Extract the (x, y) coordinate from the center of the cell holding the provided text.  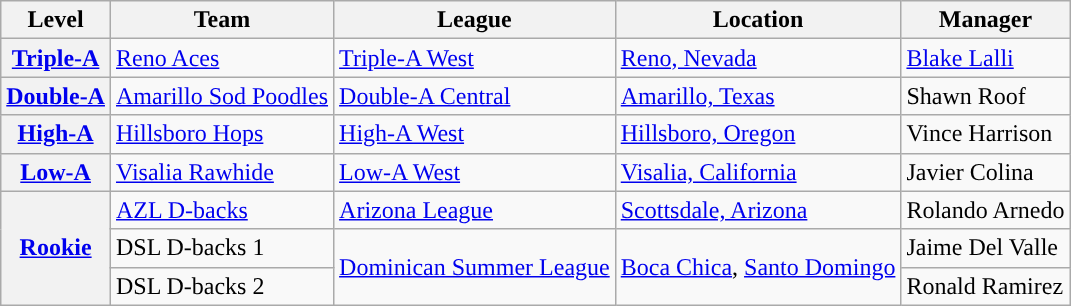
Amarillo Sod Poodles (222, 96)
Scottsdale, Arizona (758, 210)
Reno Aces (222, 58)
Triple-A West (475, 58)
AZL D-backs (222, 210)
Low-A (56, 172)
Level (56, 20)
League (475, 20)
Rolando Arnedo (986, 210)
Ronald Ramirez (986, 286)
High-A (56, 134)
Manager (986, 20)
Hillsboro Hops (222, 134)
Jaime Del Valle (986, 248)
Reno, Nevada (758, 58)
Dominican Summer League (475, 267)
Boca Chica, Santo Domingo (758, 267)
Triple-A (56, 58)
Javier Colina (986, 172)
Rookie (56, 248)
Shawn Roof (986, 96)
DSL D-backs 1 (222, 248)
Double-A Central (475, 96)
Vince Harrison (986, 134)
Amarillo, Texas (758, 96)
Hillsboro, Oregon (758, 134)
Team (222, 20)
Blake Lalli (986, 58)
Low-A West (475, 172)
Visalia, California (758, 172)
High-A West (475, 134)
Arizona League (475, 210)
Visalia Rawhide (222, 172)
DSL D-backs 2 (222, 286)
Location (758, 20)
Double-A (56, 96)
